Pinpoint the cell where the given text exists, returning its [X, Y] midpoint coordinate. 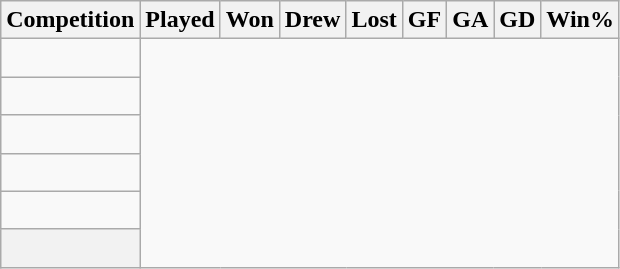
Win% [580, 20]
Lost [374, 20]
Drew [312, 20]
GF [424, 20]
GD [518, 20]
Won [250, 20]
GA [470, 20]
Competition [70, 20]
Played [180, 20]
